Identify which cell holds the provided text, then report its [X, Y] central coordinate. 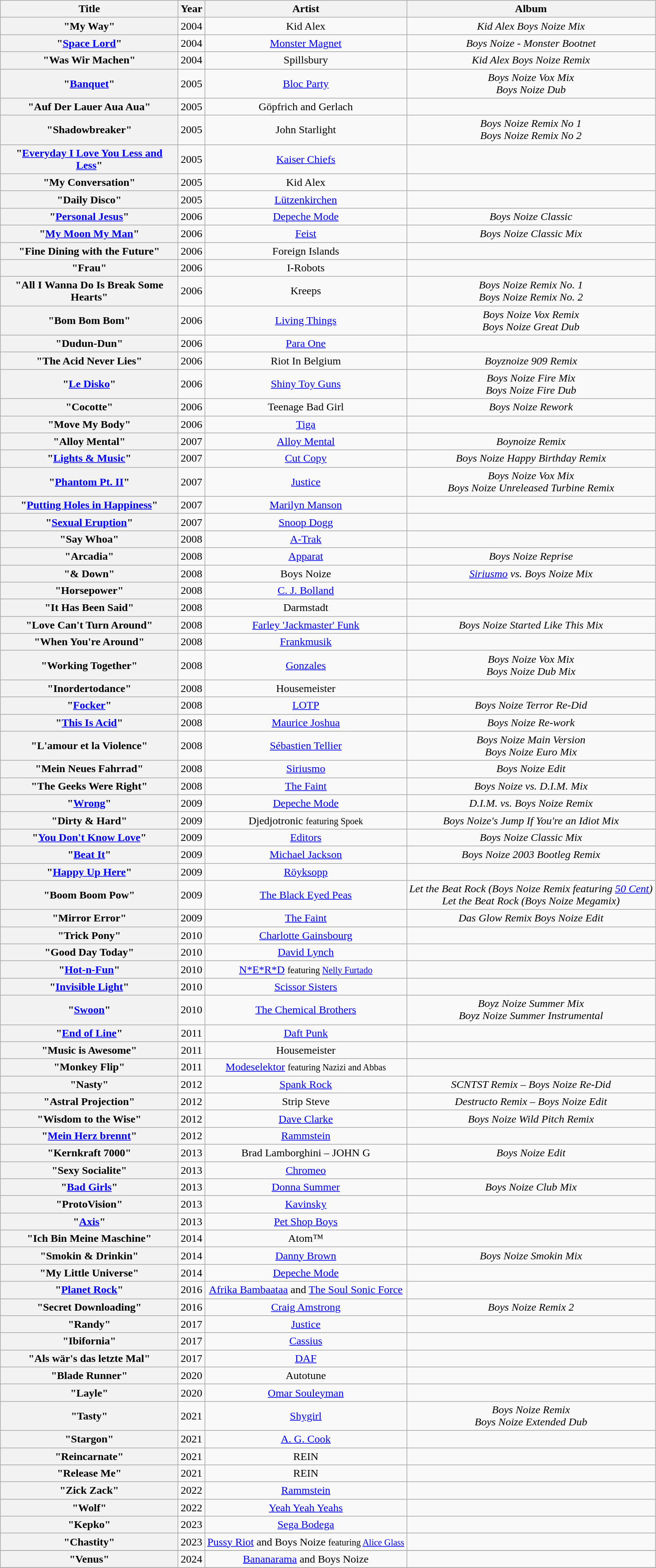
Pussy Riot and Boys Noize featuring Alice Glass [306, 1542]
"Horsepower" [89, 591]
"The Acid Never Lies" [89, 361]
LOTP [306, 705]
Album [531, 9]
Kavinsky [306, 1204]
Boys Noize [306, 574]
Boys Noize Rework [531, 407]
Siriusmo [306, 769]
"Love Can't Turn Around" [89, 625]
Foreign Islands [306, 251]
"Everyday I Love You Less and Less" [89, 159]
Bananarama and Boys Noize [306, 1559]
Boys Noize Happy Birthday Remix [531, 458]
"Wolf" [89, 1508]
Omar Souleyman [306, 1393]
"Invisible Light" [89, 987]
"Focker" [89, 705]
"Space Lord" [89, 43]
"ProtoVision" [89, 1204]
"My Little Universe" [89, 1273]
Para One [306, 344]
Title [89, 9]
"Boom Boom Pow" [89, 895]
Boys Noize Classic [531, 216]
"Secret Downloading" [89, 1307]
I-Robots [306, 268]
"This Is Acid" [89, 723]
"Good Day Today" [89, 952]
"Banquet" [89, 84]
"Chastity" [89, 1542]
2024 [192, 1559]
"Kernkraft 7000" [89, 1153]
"Lights & Music" [89, 458]
"Daily Disco" [89, 199]
Farley 'Jackmaster' Funk [306, 625]
Boyz Noize Summer MixBoyz Noize Summer Instrumental [531, 1010]
Kid Alex Boys Noize Remix [531, 60]
Kreeps [306, 292]
Boys Noize Wild Pitch Remix [531, 1119]
"L'amour et la Violence" [89, 746]
"Randy" [89, 1324]
Yeah Yeah Yeahs [306, 1508]
"Mein Herz brennt" [89, 1136]
Kaiser Chiefs [306, 159]
"Move My Body" [89, 424]
Scissor Sisters [306, 987]
Teenage Bad Girl [306, 407]
Feist [306, 234]
Kid Alex Boys Noize Mix [531, 26]
"Dudun-Dun" [89, 344]
"Sexy Socialite" [89, 1170]
Boys Noize Fire MixBoys Noize Fire Dub [531, 384]
Boys Noize Reprise [531, 556]
Boys Noize Re-work [531, 723]
Boys Noize Main VersionBoys Noize Euro Mix [531, 746]
Djedjotronic featuring Spoek [306, 820]
Pet Shop Boys [306, 1222]
"My Conversation" [89, 182]
Boynoize Remix [531, 441]
Michael Jackson [306, 854]
"Putting Holes in Happiness" [89, 505]
Boys Noize Club Mix [531, 1187]
Alloy Mental [306, 441]
Maurice Joshua [306, 723]
Strip Steve [306, 1101]
Editors [306, 837]
"It Has Been Said" [89, 608]
Shygirl [306, 1415]
Boys Noize Started Like This Mix [531, 625]
"Happy Up Here" [89, 872]
DAF [306, 1358]
Spillsbury [306, 60]
"Arcadia" [89, 556]
Boyznoize 909 Remix [531, 361]
"Cocotte" [89, 407]
"Alloy Mental" [89, 441]
David Lynch [306, 952]
"Swoon" [89, 1010]
Boys Noize's Jump If You're an Idiot Mix [531, 820]
"Wrong" [89, 803]
C. J. Bolland [306, 591]
Boys Noize Remix No. 1Boys Noize Remix No. 2 [531, 292]
Charlotte Gainsbourg [306, 935]
Modeselektor featuring Nazizi and Abbas [306, 1067]
Brad Lamborghini – JOHN G [306, 1153]
Boys Noize Vox MixBoys Noize Unreleased Turbine Remix [531, 481]
"Working Together" [89, 665]
Lützenkirchen [306, 199]
Chromeo [306, 1170]
"Frau" [89, 268]
"Beat It" [89, 854]
"Le Disko" [89, 384]
Danny Brown [306, 1256]
Shiny Toy Guns [306, 384]
Bloc Party [306, 84]
John Starlight [306, 130]
"Monkey Flip" [89, 1067]
Sébastien Tellier [306, 746]
Autotune [306, 1375]
Year [192, 9]
D.I.M. vs. Boys Noize Remix [531, 803]
Tiga [306, 424]
"My Moon My Man" [89, 234]
"Smokin & Drinkin" [89, 1256]
"Auf Der Lauer Aua Aua" [89, 107]
Donna Summer [306, 1187]
"Venus" [89, 1559]
"Phantom Pt. II" [89, 481]
Sega Bodega [306, 1525]
Atom™ [306, 1239]
The Black Eyed Peas [306, 895]
Boys Noize Vox MixBoys Noize Dub [531, 84]
"Stargon" [89, 1439]
Craig Amstrong [306, 1307]
Göpfrich and Gerlach [306, 107]
"Blade Runner" [89, 1375]
"Say Whoa" [89, 539]
Cut Copy [306, 458]
"Inordertodance" [89, 688]
"Bom Bom Bom" [89, 320]
"Bad Girls" [89, 1187]
"All I Wanna Do Is Break Some Hearts" [89, 292]
"Tasty" [89, 1415]
"Mein Neues Fahrrad" [89, 769]
"Kepko" [89, 1525]
Boys Noize Smokin Mix [531, 1256]
"& Down" [89, 574]
"Zick Zack" [89, 1491]
"Ibifornia" [89, 1341]
Marilyn Manson [306, 505]
Dave Clarke [306, 1119]
A. G. Cook [306, 1439]
"Reincarnate" [89, 1456]
Cassius [306, 1341]
Apparat [306, 556]
Afrika Bambaataa and The Soul Sonic Force [306, 1290]
Boys Noize RemixBoys Noize Extended Dub [531, 1415]
Das Glow Remix Boys Noize Edit [531, 918]
"Hot-n-Fun" [89, 970]
N*E*R*D featuring Nelly Furtado [306, 970]
Boys Noize Vox RemixBoys Noize Great Dub [531, 320]
"Was Wir Machen" [89, 60]
"Planet Rock" [89, 1290]
"Release Me" [89, 1474]
Darmstadt [306, 608]
Daft Punk [306, 1033]
"Trick Pony" [89, 935]
"Als wär's das letzte Mal" [89, 1358]
"Nasty" [89, 1084]
SCNTST Remix – Boys Noize Re-Did [531, 1084]
Röyksopp [306, 872]
"Fine Dining with the Future" [89, 251]
Destructo Remix – Boys Noize Edit [531, 1101]
Snoop Dogg [306, 522]
A-Trak [306, 539]
Boys Noize 2003 Bootleg Remix [531, 854]
Riot In Belgium [306, 361]
"Axis" [89, 1222]
"Mirror Error" [89, 918]
"The Geeks Were Right" [89, 786]
Artist [306, 9]
"Layle" [89, 1393]
Spank Rock [306, 1084]
Boys Noize Remix No 1Boys Noize Remix No 2 [531, 130]
"My Way" [89, 26]
"Ich Bin Meine Maschine" [89, 1239]
"Sexual Eruption" [89, 522]
Boys Noize vs. D.I.M. Mix [531, 786]
"Personal Jesus" [89, 216]
Gonzales [306, 665]
"Dirty & Hard" [89, 820]
Boys Noize - Monster Bootnet [531, 43]
"Wisdom to the Wise" [89, 1119]
"Shadowbreaker" [89, 130]
Let the Beat Rock (Boys Noize Remix featuring 50 Cent)Let the Beat Rock (Boys Noize Megamix) [531, 895]
Frankmusik [306, 642]
Living Things [306, 320]
Boys Noize Terror Re-Did [531, 705]
"Music is Awesome" [89, 1050]
"End of Line" [89, 1033]
Monster Magnet [306, 43]
Boys Noize Remix 2 [531, 1307]
"When You're Around" [89, 642]
"Astral Projection" [89, 1101]
Boys Noize Vox MixBoys Noize Dub Mix [531, 665]
"You Don't Know Love" [89, 837]
The Chemical Brothers [306, 1010]
Siriusmo vs. Boys Noize Mix [531, 574]
